Locate the cell with the specified text and output its (X, Y) center coordinate. 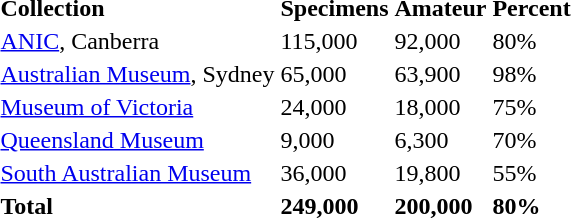
63,900 (440, 74)
36,000 (334, 173)
18,000 (440, 107)
24,000 (334, 107)
6,300 (440, 140)
115,000 (334, 41)
19,800 (440, 173)
92,000 (440, 41)
65,000 (334, 74)
9,000 (334, 140)
